Output the [x, y] coordinate of the center of the cell containing the given text.  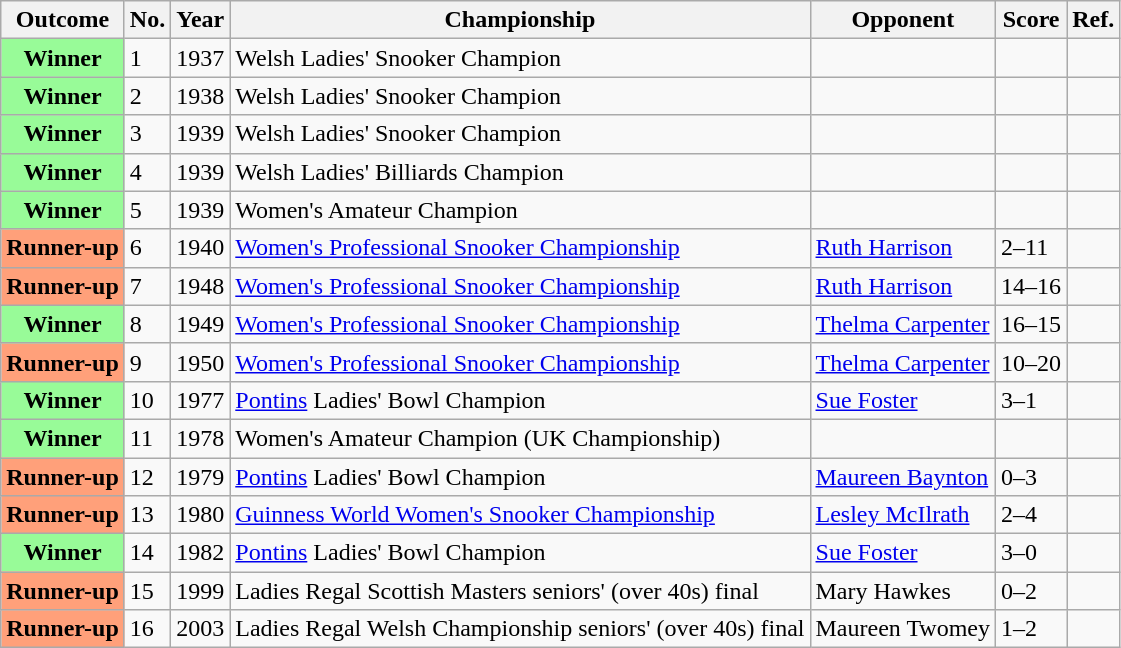
1982 [200, 553]
6 [147, 248]
2–4 [1032, 515]
1979 [200, 477]
0–2 [1032, 591]
Mary Hawkes [903, 591]
Lesley McIlrath [903, 515]
Ladies Regal Welsh Championship seniors' (over 40s) final [520, 629]
1938 [200, 96]
Ref. [1094, 20]
4 [147, 172]
15 [147, 591]
13 [147, 515]
0–3 [1032, 477]
1950 [200, 362]
1999 [200, 591]
Women's Amateur Champion [520, 210]
Women's Amateur Champion (UK Championship) [520, 438]
Guinness World Women's Snooker Championship [520, 515]
Opponent [903, 20]
1948 [200, 286]
Year [200, 20]
1940 [200, 248]
Maureen Twomey [903, 629]
1937 [200, 58]
16–15 [1032, 324]
Outcome [63, 20]
Ladies Regal Scottish Masters seniors' (over 40s) final [520, 591]
Welsh Ladies' Billiards Champion [520, 172]
8 [147, 324]
Score [1032, 20]
1 [147, 58]
1977 [200, 400]
12 [147, 477]
3–0 [1032, 553]
2 [147, 96]
7 [147, 286]
2003 [200, 629]
14–16 [1032, 286]
2–11 [1032, 248]
14 [147, 553]
Maureen Baynton [903, 477]
No. [147, 20]
3–1 [1032, 400]
Championship [520, 20]
5 [147, 210]
1–2 [1032, 629]
10–20 [1032, 362]
1980 [200, 515]
9 [147, 362]
3 [147, 134]
11 [147, 438]
1978 [200, 438]
16 [147, 629]
1949 [200, 324]
10 [147, 400]
